Search for the cell housing the specified text and yield its [x, y] center coordinate. 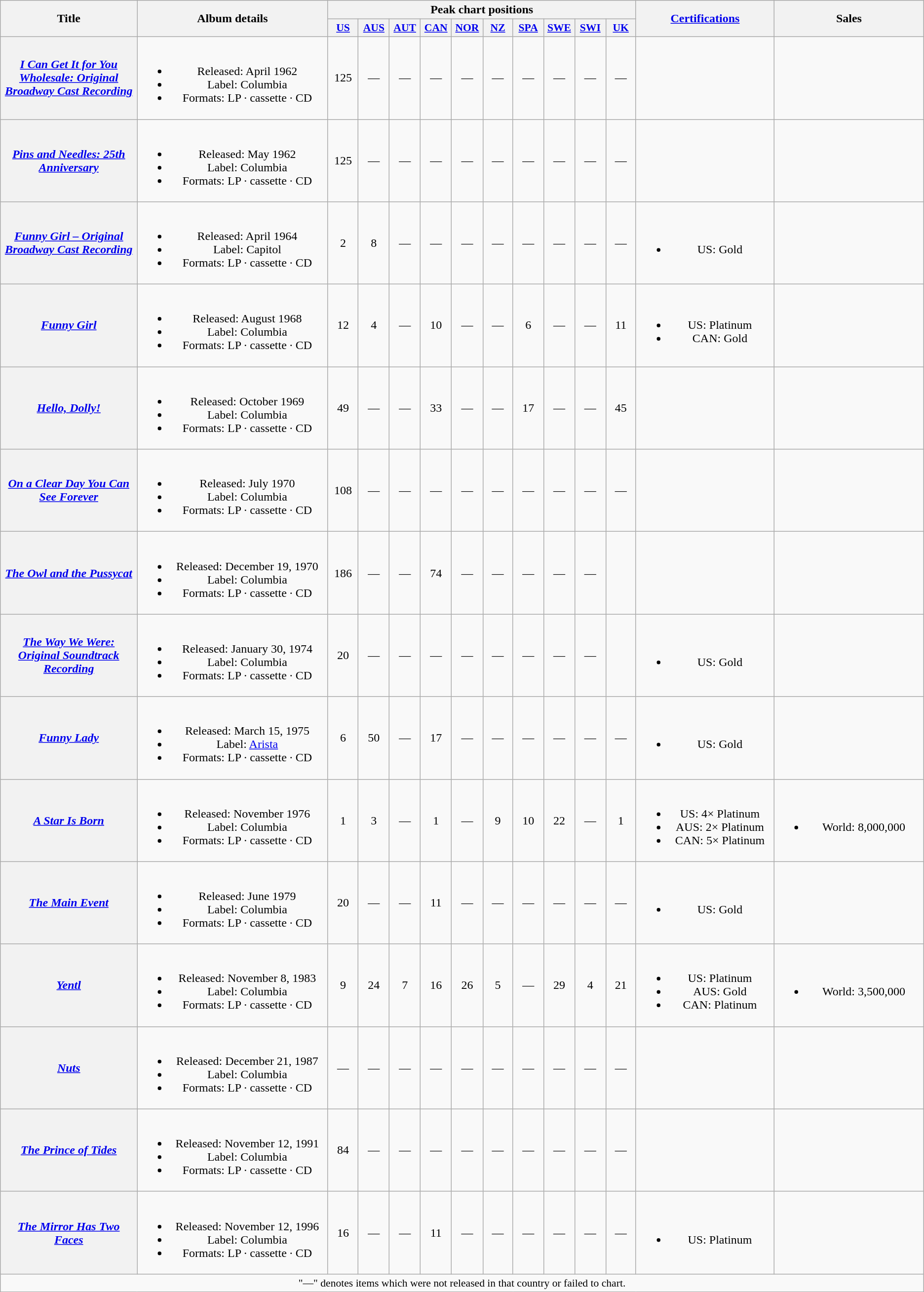
74 [436, 573]
SWE [559, 28]
CAN [436, 28]
Certifications [705, 19]
Pins and Needles: 25th Anniversary [69, 161]
SWI [590, 28]
World: 8,000,000 [849, 821]
Released: October 1969Label: ColumbiaFormats: LP · cassette · CD [232, 408]
8 [374, 243]
3 [374, 821]
Peak chart positions [482, 10]
The Owl and the Pussycat [69, 573]
The Way We Were: Original Soundtrack Recording [69, 656]
84 [343, 1150]
US: 4× PlatinumAUS: 2× PlatinumCAN: 5× Platinum [705, 821]
The Mirror Has Two Faces [69, 1232]
Released: November 8, 1983Label: ColumbiaFormats: LP · cassette · CD [232, 985]
26 [467, 985]
US [343, 28]
22 [559, 821]
"—" denotes items which were not released in that country or failed to chart. [462, 1283]
US: Platinum [705, 1232]
SPA [528, 28]
5 [498, 985]
7 [405, 985]
The Main Event [69, 902]
US: PlatinumAUS: GoldCAN: Platinum [705, 985]
Released: November 12, 1996Label: ColumbiaFormats: LP · cassette · CD [232, 1232]
World: 3,500,000 [849, 985]
Released: January 30, 1974Label: ColumbiaFormats: LP · cassette · CD [232, 656]
Released: June 1979Label: ColumbiaFormats: LP · cassette · CD [232, 902]
21 [621, 985]
I Can Get It for You Wholesale: Original Broadway Cast Recording [69, 78]
29 [559, 985]
Funny Girl – Original Broadway Cast Recording [69, 243]
Released: April 1962Label: ColumbiaFormats: LP · cassette · CD [232, 78]
Released: March 15, 1975Label: AristaFormats: LP · cassette · CD [232, 738]
Released: December 21, 1987Label: ColumbiaFormats: LP · cassette · CD [232, 1067]
Released: December 19, 1970Label: ColumbiaFormats: LP · cassette · CD [232, 573]
24 [374, 985]
Released: July 1970Label: ColumbiaFormats: LP · cassette · CD [232, 491]
Released: April 1964Label: CapitolFormats: LP · cassette · CD [232, 243]
Yentl [69, 985]
The Prince of Tides [69, 1150]
Title [69, 19]
Released: November 1976Label: ColumbiaFormats: LP · cassette · CD [232, 821]
49 [343, 408]
2 [343, 243]
108 [343, 491]
Album details [232, 19]
Funny Girl [69, 326]
Hello, Dolly! [69, 408]
Funny Lady [69, 738]
A Star Is Born [69, 821]
On a Clear Day You Can See Forever [69, 491]
NZ [498, 28]
Released: August 1968Label: ColumbiaFormats: LP · cassette · CD [232, 326]
12 [343, 326]
Sales [849, 19]
US: PlatinumCAN: Gold [705, 326]
NOR [467, 28]
UK [621, 28]
50 [374, 738]
186 [343, 573]
Nuts [69, 1067]
Released: November 12, 1991Label: ColumbiaFormats: LP · cassette · CD [232, 1150]
AUT [405, 28]
Released: May 1962Label: ColumbiaFormats: LP · cassette · CD [232, 161]
33 [436, 408]
45 [621, 408]
AUS [374, 28]
